Provide the (X, Y) coordinate of the cell's center where the given text is located.  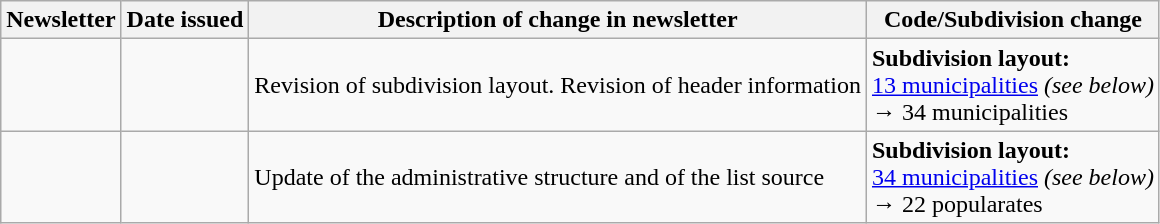
Subdivision layout: 13 municipalities (see below) → 34 municipalities (1012, 85)
Date issued (185, 20)
Description of change in newsletter (558, 20)
Revision of subdivision layout. Revision of header information (558, 85)
Code/Subdivision change (1012, 20)
Subdivision layout: 34 municipalities (see below) → 22 popularates (1012, 177)
Newsletter (61, 20)
Update of the administrative structure and of the list source (558, 177)
